Scan for the cell matching the given text and deliver its [x, y] coordinate at center. 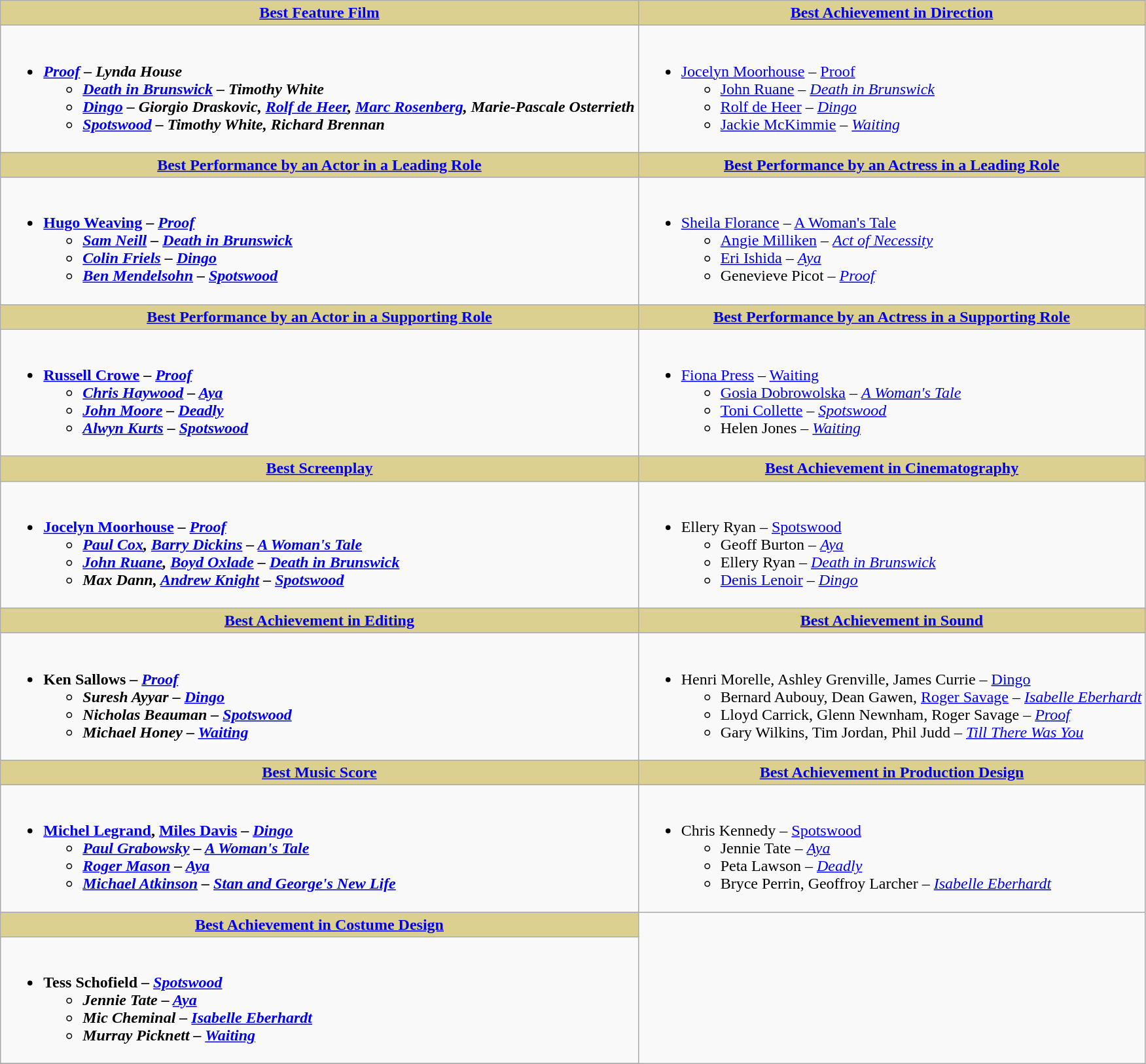
Russell Crowe – ProofChris Haywood – AyaJohn Moore – DeadlyAlwyn Kurts – Spotswood [319, 393]
Best Feature Film [319, 13]
Best Performance by an Actress in a Supporting Role [891, 317]
Ken Sallows – ProofSuresh Ayyar – DingoNicholas Beauman – SpotswoodMichael Honey – Waiting [319, 696]
Jocelyn Moorhouse – ProofJohn Ruane – Death in BrunswickRolf de Heer – DingoJackie McKimmie – Waiting [891, 89]
Tess Schofield – SpotswoodJennie Tate – AyaMic Cheminal – Isabelle EberhardtMurray Picknett – Waiting [319, 1001]
Best Achievement in Sound [891, 620]
Jocelyn Moorhouse – ProofPaul Cox, Barry Dickins – A Woman's TaleJohn Ruane, Boyd Oxlade – Death in BrunswickMax Dann, Andrew Knight – Spotswood [319, 544]
Best Performance by an Actor in a Leading Role [319, 165]
Chris Kennedy – SpotswoodJennie Tate – AyaPeta Lawson – DeadlyBryce Perrin, Geoffroy Larcher – Isabelle Eberhardt [891, 848]
Ellery Ryan – SpotswoodGeoff Burton – AyaEllery Ryan – Death in BrunswickDenis Lenoir – Dingo [891, 544]
Sheila Florance – A Woman's TaleAngie Milliken – Act of NecessityEri Ishida – AyaGenevieve Picot – Proof [891, 241]
Hugo Weaving – ProofSam Neill – Death in BrunswickColin Friels – DingoBen Mendelsohn – Spotswood [319, 241]
Best Achievement in Direction [891, 13]
Best Performance by an Actress in a Leading Role [891, 165]
Fiona Press – WaitingGosia Dobrowolska – A Woman's TaleToni Collette – SpotswoodHelen Jones – Waiting [891, 393]
Best Achievement in Editing [319, 620]
Best Achievement in Costume Design [319, 925]
Michel Legrand, Miles Davis – DingoPaul Grabowsky – A Woman's TaleRoger Mason – AyaMichael Atkinson – Stan and George's New Life [319, 848]
Best Performance by an Actor in a Supporting Role [319, 317]
Best Music Score [319, 772]
Best Screenplay [319, 469]
Best Achievement in Cinematography [891, 469]
Best Achievement in Production Design [891, 772]
